Identify which cell holds the provided text, then report its (X, Y) central coordinate. 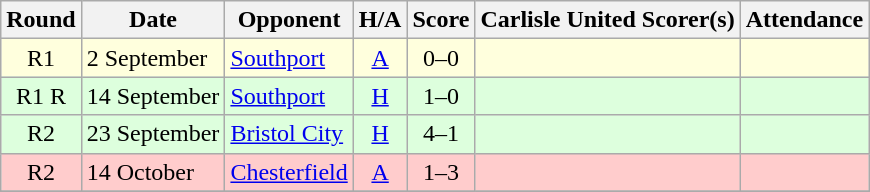
Date (153, 20)
R1 (41, 58)
4–1 (441, 134)
23 September (153, 134)
H/A (380, 20)
Bristol City (289, 134)
Round (41, 20)
2 September (153, 58)
0–0 (441, 58)
14 September (153, 96)
Chesterfield (289, 172)
14 October (153, 172)
Opponent (289, 20)
R1 R (41, 96)
Score (441, 20)
1–0 (441, 96)
1–3 (441, 172)
Carlisle United Scorer(s) (608, 20)
Attendance (804, 20)
